From the cell containing the given text, extract its center point as [X, Y] coordinate. 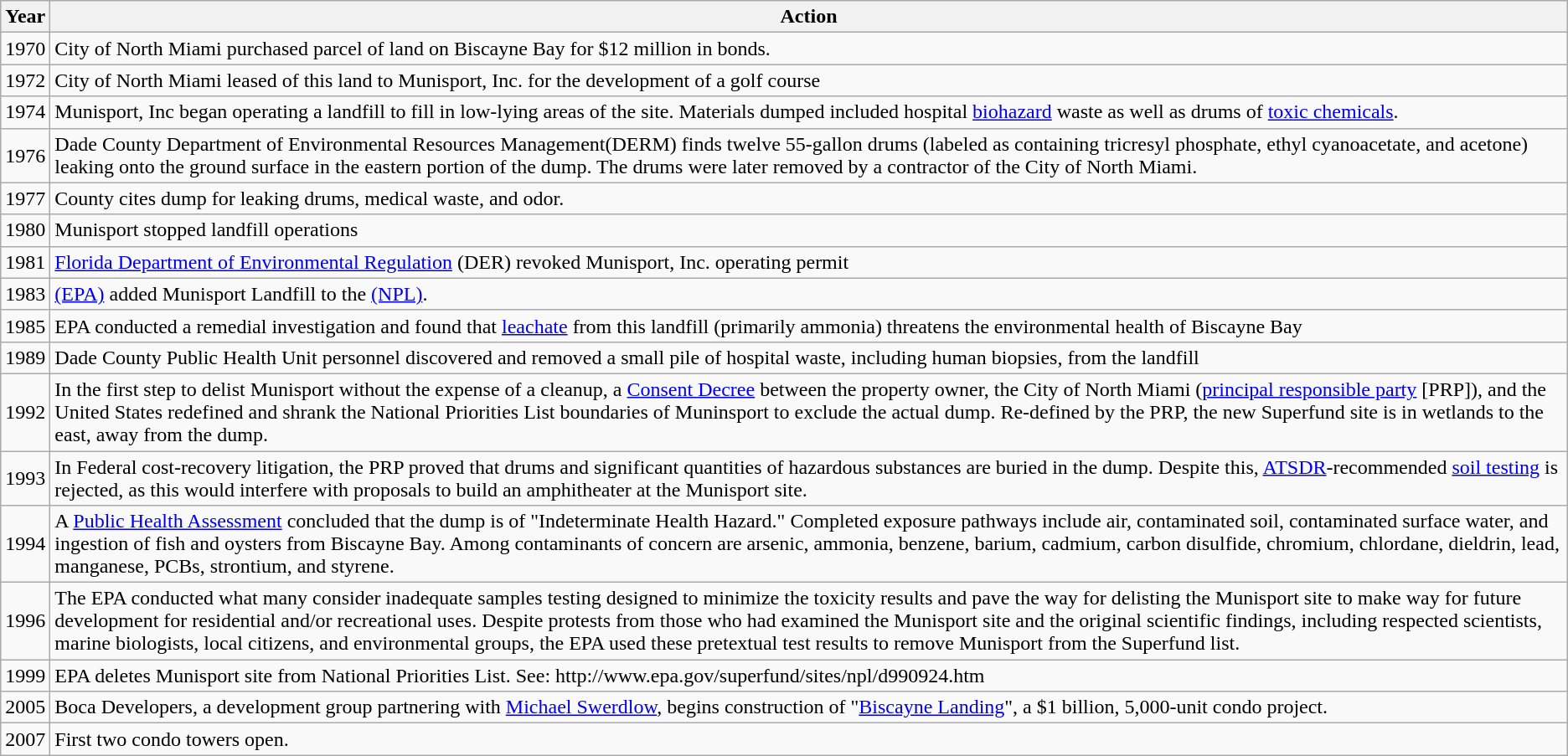
EPA deletes Munisport site from National Priorities List. See: http://www.epa.gov/superfund/sites/npl/d990924.htm [809, 676]
1970 [25, 49]
1980 [25, 230]
1977 [25, 198]
City of North Miami purchased parcel of land on Biscayne Bay for $12 million in bonds. [809, 49]
Year [25, 17]
City of North Miami leased of this land to Munisport, Inc. for the development of a golf course [809, 80]
1983 [25, 294]
1972 [25, 80]
1999 [25, 676]
First two condo towers open. [809, 739]
1985 [25, 326]
1974 [25, 112]
1981 [25, 262]
2005 [25, 707]
Action [809, 17]
1976 [25, 156]
2007 [25, 739]
1994 [25, 544]
Dade County Public Health Unit personnel discovered and removed a small pile of hospital waste, including human biopsies, from the landfill [809, 357]
1992 [25, 412]
(EPA) added Munisport Landfill to the (NPL). [809, 294]
Munisport stopped landfill operations [809, 230]
1993 [25, 477]
1989 [25, 357]
Florida Department of Environmental Regulation (DER) revoked Munisport, Inc. operating permit [809, 262]
County cites dump for leaking drums, medical waste, and odor. [809, 198]
1996 [25, 621]
